From the cell containing the given text, extract its center point as (X, Y) coordinate. 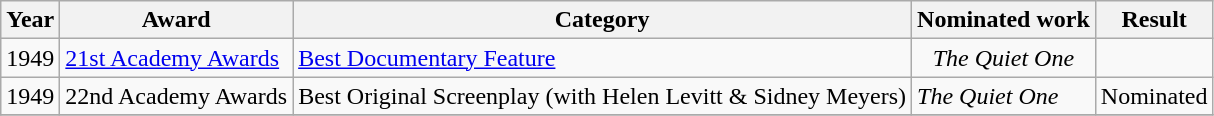
Best Documentary Feature (602, 58)
Nominated (1154, 96)
Category (602, 20)
22nd Academy Awards (176, 96)
Result (1154, 20)
Nominated work (1004, 20)
Best Original Screenplay (with Helen Levitt & Sidney Meyers) (602, 96)
Award (176, 20)
21st Academy Awards (176, 58)
Year (30, 20)
